Extract the [x, y] coordinate from the center of the cell holding the provided text.  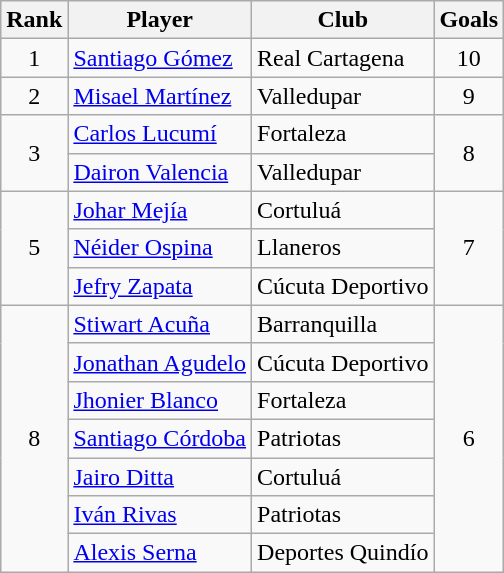
Llaneros [343, 248]
2 [34, 96]
Club [343, 20]
Deportes Quindío [343, 553]
Santiago Córdoba [160, 438]
Néider Ospina [160, 248]
Misael Martínez [160, 96]
Jefry Zapata [160, 286]
Iván Rivas [160, 515]
Johar Mejía [160, 210]
Barranquilla [343, 324]
Stiwart Acuña [160, 324]
7 [469, 248]
Player [160, 20]
Carlos Lucumí [160, 134]
5 [34, 248]
Santiago Gómez [160, 58]
Jonathan Agudelo [160, 362]
9 [469, 96]
Alexis Serna [160, 553]
3 [34, 153]
Goals [469, 20]
Real Cartagena [343, 58]
10 [469, 58]
Rank [34, 20]
1 [34, 58]
Dairon Valencia [160, 172]
Jhonier Blanco [160, 400]
6 [469, 438]
Jairo Ditta [160, 477]
